Output the [X, Y] coordinate of the center of the cell containing the given text.  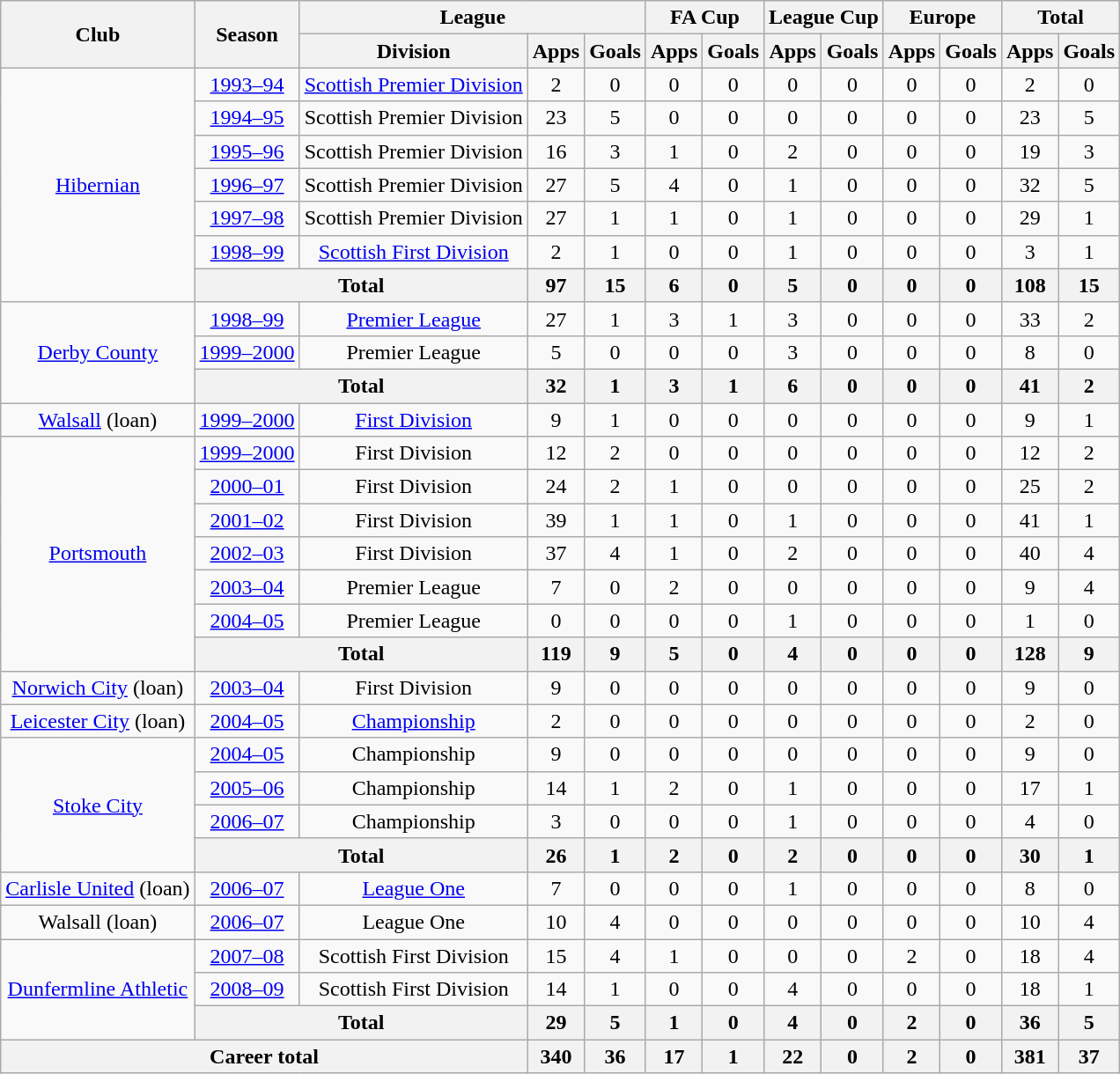
30 [1029, 855]
2005–06 [247, 788]
1994–95 [247, 118]
128 [1029, 654]
340 [556, 1056]
Hibernian [98, 185]
Stoke City [98, 805]
Portsmouth [98, 554]
26 [556, 855]
Season [247, 34]
Derby County [98, 352]
League Cup [824, 18]
2000–01 [247, 487]
24 [556, 487]
FA Cup [704, 18]
19 [1029, 151]
Dunfermline Athletic [98, 989]
97 [556, 285]
1996–97 [247, 185]
2008–09 [247, 989]
1993–94 [247, 85]
Club [98, 34]
1997–98 [247, 218]
Career total [264, 1056]
16 [556, 151]
Carlisle United (loan) [98, 888]
22 [792, 1056]
25 [1029, 487]
Leicester City (loan) [98, 721]
33 [1029, 319]
2001–02 [247, 520]
39 [556, 520]
Norwich City (loan) [98, 688]
League [472, 18]
119 [556, 654]
108 [1029, 285]
Europe [942, 18]
2002–03 [247, 554]
381 [1029, 1056]
1995–96 [247, 151]
40 [1029, 554]
2007–08 [247, 955]
Division [414, 51]
